Return the [X, Y] coordinate for the center point of the cell that contains the specified text.  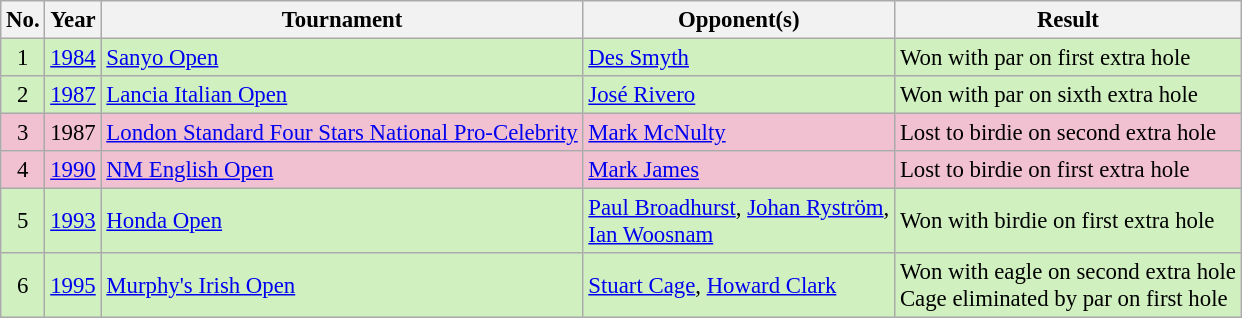
No. [23, 20]
Lost to birdie on first extra hole [1068, 170]
4 [23, 170]
2 [23, 95]
José Rivero [739, 95]
Won with birdie on first extra hole [1068, 222]
5 [23, 222]
Mark James [739, 170]
Year [73, 20]
Result [1068, 20]
Won with par on sixth extra hole [1068, 95]
Opponent(s) [739, 20]
NM English Open [342, 170]
1 [23, 58]
Honda Open [342, 222]
3 [23, 133]
1990 [73, 170]
1984 [73, 58]
Lancia Italian Open [342, 95]
1993 [73, 222]
Tournament [342, 20]
Des Smyth [739, 58]
Lost to birdie on second extra hole [1068, 133]
London Standard Four Stars National Pro-Celebrity [342, 133]
Won with par on first extra hole [1068, 58]
Sanyo Open [342, 58]
Paul Broadhurst, Johan Ryström, Ian Woosnam [739, 222]
Mark McNulty [739, 133]
